Output the [x, y] coordinate of the center of the cell containing the given text.  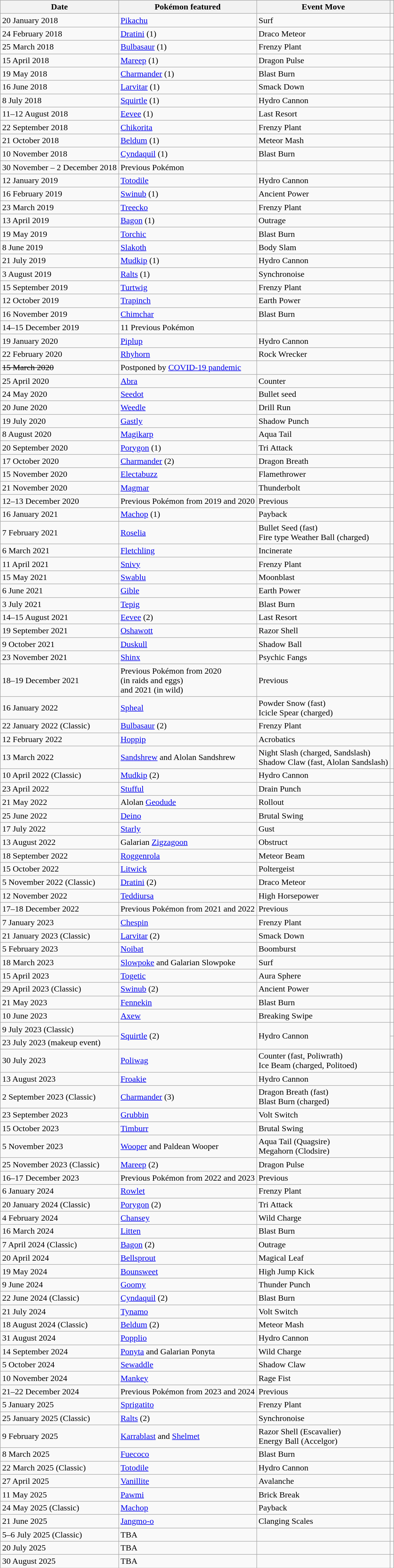
8 June 2019 [60, 247]
Turtwig [188, 287]
Previous Pokémon from 2020(in raids and eggs)and 2021 (in wild) [188, 680]
5 February 2023 [60, 949]
16 November 2019 [60, 314]
16 January 2021 [60, 514]
Sprigatito [188, 1405]
15 October 2023 [60, 1128]
Bellsprout [188, 1258]
8 March 2025 [60, 1454]
Dratini (1) [188, 34]
Eevee (2) [188, 618]
Boomburst [323, 949]
Torchic [188, 234]
Litwick [188, 869]
Rock Wrecker [323, 354]
27 April 2025 [60, 1481]
6 January 2024 [60, 1191]
Dragon Breath [323, 461]
Magical Leaf [323, 1258]
5–6 July 2025 (Classic) [60, 1534]
Porygon (2) [188, 1205]
Body Slam [323, 247]
Charmander (3) [188, 1097]
Popplio [188, 1338]
Bounsweet [188, 1271]
21 June 2025 [60, 1521]
Starly [188, 829]
Stufful [188, 789]
20 April 2024 [60, 1258]
Pikachu [188, 20]
Alolan Geodude [188, 802]
Bulbasaur (1) [188, 47]
Bullet seed [323, 394]
Bagon (2) [188, 1245]
Swablu [188, 577]
Oshawott [188, 631]
7 February 2021 [60, 533]
16 February 2019 [60, 194]
Deino [188, 815]
22 February 2020 [60, 354]
Shadow Ball [323, 644]
Chespin [188, 922]
Previous Pokémon from 2019 and 2020 [188, 501]
Mareep (1) [188, 60]
Togetic [188, 976]
Mareep (2) [188, 1165]
15 May 2021 [60, 577]
Electabuzz [188, 474]
Obstruct [323, 842]
12 November 2022 [60, 896]
Charmander (2) [188, 461]
Chansey [188, 1218]
9 February 2025 [60, 1436]
30 July 2023 [60, 1060]
15 April 2018 [60, 60]
Vanillite [188, 1481]
Bullet Seed (fast)Fire type Weather Ball (charged) [323, 533]
Sewaddle [188, 1365]
Bagon (1) [188, 221]
13 August 2022 [60, 842]
Mankey [188, 1378]
Fletchling [188, 551]
21 November 2020 [60, 488]
Rage Fist [323, 1378]
Duskull [188, 644]
10 November 2024 [60, 1378]
15 October 2022 [60, 869]
21 July 2024 [60, 1311]
Noibat [188, 949]
Breaking Swipe [323, 1016]
25 March 2018 [60, 47]
11–12 August 2018 [60, 114]
Acrobatics [323, 739]
Seedot [188, 394]
Brick Break [323, 1494]
12–13 December 2020 [60, 501]
Meteor Beam [323, 856]
Jangmo-o [188, 1521]
Ponyta and Galarian Ponyta [188, 1352]
Tepig [188, 604]
21 January 2023 (Classic) [60, 936]
5 November 2022 (Classic) [60, 882]
Froakie [188, 1079]
Counter [323, 381]
Slowpoke and Galarian Slowpoke [188, 962]
11 April 2021 [60, 564]
15 September 2019 [60, 287]
10 April 2022 (Classic) [60, 775]
5 January 2025 [60, 1405]
20 September 2020 [60, 448]
19 July 2020 [60, 421]
14–15 August 2021 [60, 618]
Hoppip [188, 739]
Rowlet [188, 1191]
Chimchar [188, 314]
Karrablast and Shelmet [188, 1436]
Night Slash (charged, Sandslash)Shadow Claw (fast, Alolan Sandslash) [323, 757]
16–17 December 2023 [60, 1178]
12 October 2019 [60, 301]
30 November – 2 December 2018 [60, 167]
Grubbin [188, 1115]
Shinx [188, 658]
Magikarp [188, 434]
Previous Pokémon from 2023 and 2024 [188, 1392]
5 November 2023 [60, 1147]
13 August 2023 [60, 1079]
25 April 2020 [60, 381]
Roggenrola [188, 856]
Rhyhorn [188, 354]
Pokémon featured [188, 7]
19 May 2024 [60, 1271]
20 January 2018 [60, 20]
Goomy [188, 1285]
Flamethrower [323, 474]
Slakoth [188, 247]
Poltergeist [323, 869]
13 April 2019 [60, 221]
14–15 December 2019 [60, 327]
23 September 2023 [60, 1115]
6 March 2021 [60, 551]
Mudkip (2) [188, 775]
Magmar [188, 488]
18 September 2022 [60, 856]
Postponed by COVID-19 pandemic [188, 367]
Fuecoco [188, 1454]
Beldum (1) [188, 140]
22 March 2025 (Classic) [60, 1468]
Gible [188, 590]
Rollout [323, 802]
Squirtle (1) [188, 100]
Avalanche [323, 1481]
Spheal [188, 708]
Gust [323, 829]
High Horsepower [323, 896]
Pawmi [188, 1494]
Previous Pokémon [188, 167]
Cyndaquil (2) [188, 1298]
Ralts (1) [188, 274]
12 January 2019 [60, 181]
Litten [188, 1231]
Swinub (2) [188, 989]
Charmander (1) [188, 74]
24 February 2018 [60, 34]
23 March 2019 [60, 207]
21–22 December 2024 [60, 1392]
Aqua Tail [323, 434]
7 April 2024 (Classic) [60, 1245]
Swinub (1) [188, 194]
16 January 2022 [60, 708]
Roselia [188, 533]
Chikorita [188, 127]
9 July 2023 (Classic) [60, 1029]
Razor Shell [323, 631]
8 August 2020 [60, 434]
20 January 2024 (Classic) [60, 1205]
21 May 2023 [60, 1002]
Eevee (1) [188, 114]
Galarian Zigzagoon [188, 842]
Clanging Scales [323, 1521]
22 June 2024 (Classic) [60, 1298]
Drain Punch [323, 789]
22 September 2018 [60, 127]
Larvitar (1) [188, 87]
14 September 2024 [60, 1352]
Fennekin [188, 1002]
Aqua Tail (Quagsire)Megahorn (Clodsire) [323, 1147]
16 June 2018 [60, 87]
24 May 2020 [60, 394]
17 October 2020 [60, 461]
25 January 2025 (Classic) [60, 1418]
Abra [188, 381]
Timburr [188, 1128]
17 July 2022 [60, 829]
Tynamo [188, 1311]
19 May 2019 [60, 234]
9 October 2021 [60, 644]
24 May 2025 (Classic) [60, 1508]
21 May 2022 [60, 802]
3 July 2021 [60, 604]
Gastly [188, 421]
15 April 2023 [60, 976]
Treecko [188, 207]
21 July 2019 [60, 261]
20 June 2020 [60, 408]
19 May 2018 [60, 74]
Teddiursa [188, 896]
Thunderbolt [323, 488]
2 September 2023 (Classic) [60, 1097]
18–19 December 2021 [60, 680]
Previous Pokémon from 2022 and 2023 [188, 1178]
30 August 2025 [60, 1561]
Axew [188, 1016]
4 February 2024 [60, 1218]
15 March 2020 [60, 367]
Machop [188, 1508]
18 March 2023 [60, 962]
Ralts (2) [188, 1418]
23 April 2022 [60, 789]
Piplup [188, 341]
Mudkip (1) [188, 261]
31 August 2024 [60, 1338]
Aura Sphere [323, 976]
19 January 2020 [60, 341]
5 October 2024 [60, 1365]
22 January 2022 (Classic) [60, 726]
Counter (fast, Poliwrath)Ice Beam (charged, Politoed) [323, 1060]
Psychic Fangs [323, 658]
6 June 2021 [60, 590]
Dratini (2) [188, 882]
15 November 2020 [60, 474]
Cyndaquil (1) [188, 154]
Squirtle (2) [188, 1036]
20 July 2025 [60, 1548]
29 April 2023 (Classic) [60, 989]
Larvitar (2) [188, 936]
Wooper and Paldean Wooper [188, 1147]
19 September 2021 [60, 631]
Moonblast [323, 577]
Poliwag [188, 1060]
Bulbasaur (2) [188, 726]
21 October 2018 [60, 140]
Shadow Punch [323, 421]
Machop (1) [188, 514]
Event Move [323, 7]
23 November 2021 [60, 658]
Sandshrew and Alolan Sandshrew [188, 757]
Date [60, 7]
10 June 2023 [60, 1016]
Previous Pokémon from 2021 and 2022 [188, 909]
Razor Shell (Escavalier)Energy Ball (Accelgor) [323, 1436]
Thunder Punch [323, 1285]
Powder Snow (fast)Icicle Spear (charged) [323, 708]
Drill Run [323, 408]
11 Previous Pokémon [188, 327]
Trapinch [188, 301]
10 November 2018 [60, 154]
9 June 2024 [60, 1285]
25 November 2023 (Classic) [60, 1165]
Dragon Breath (fast)Blast Burn (charged) [323, 1097]
18 August 2024 (Classic) [60, 1325]
Porygon (1) [188, 448]
11 May 2025 [60, 1494]
Shadow Claw [323, 1365]
Beldum (2) [188, 1325]
25 June 2022 [60, 815]
Snivy [188, 564]
13 March 2022 [60, 757]
23 July 2023 (makeup event) [60, 1042]
Incinerate [323, 551]
17–18 December 2022 [60, 909]
Weedle [188, 408]
3 August 2019 [60, 274]
7 January 2023 [60, 922]
16 March 2024 [60, 1231]
High Jump Kick [323, 1271]
12 February 2022 [60, 739]
8 July 2018 [60, 100]
